Capture the cell that displays the provided text and extract its (X, Y) central coordinate. 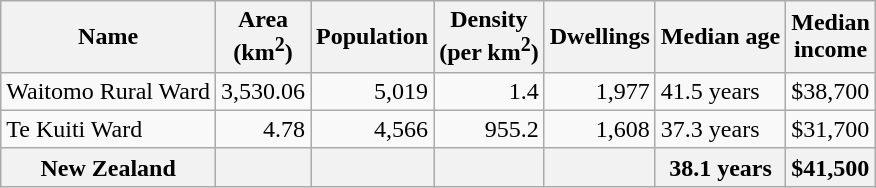
1.4 (490, 91)
4.78 (262, 129)
$31,700 (831, 129)
Median age (720, 37)
955.2 (490, 129)
Area(km2) (262, 37)
1,608 (600, 129)
41.5 years (720, 91)
1,977 (600, 91)
Name (108, 37)
Dwellings (600, 37)
New Zealand (108, 167)
4,566 (372, 129)
37.3 years (720, 129)
Density(per km2) (490, 37)
Te Kuiti Ward (108, 129)
Medianincome (831, 37)
Waitomo Rural Ward (108, 91)
5,019 (372, 91)
$38,700 (831, 91)
$41,500 (831, 167)
Population (372, 37)
38.1 years (720, 167)
3,530.06 (262, 91)
